Return the (X, Y) coordinate for the center point of the cell that contains the specified text.  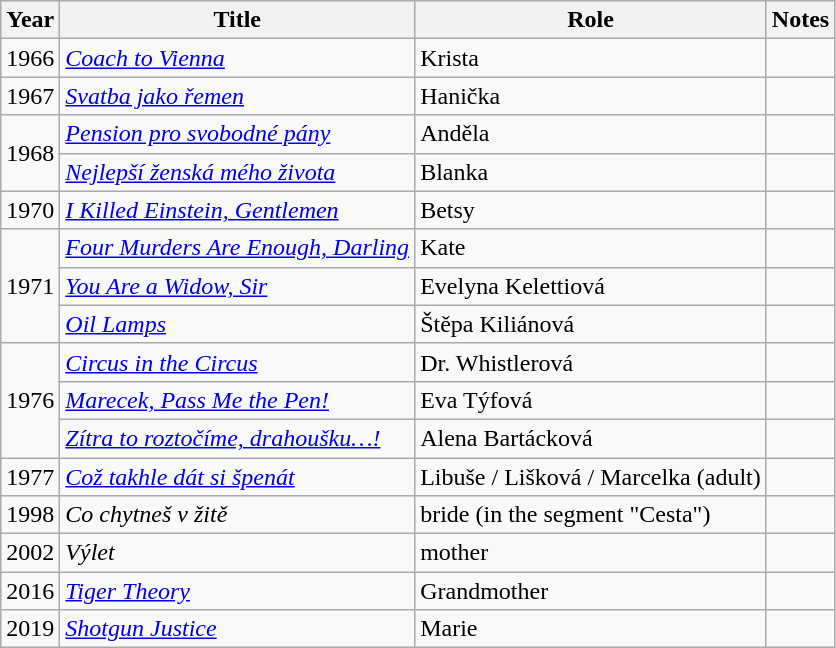
Oil Lamps (238, 324)
mother (591, 553)
1968 (30, 153)
Year (30, 20)
Výlet (238, 553)
Krista (591, 58)
Anděla (591, 134)
Nejlepší ženská mého života (238, 172)
Shotgun Justice (238, 629)
Co chytneš v žitě (238, 515)
Zítra to roztočíme, drahoušku…! (238, 438)
bride (in the segment "Cesta") (591, 515)
Kate (591, 248)
1966 (30, 58)
2019 (30, 629)
1971 (30, 286)
Dr. Whistlerová (591, 362)
Blanka (591, 172)
Circus in the Circus (238, 362)
1970 (30, 210)
Tiger Theory (238, 591)
Evelyna Kelettiová (591, 286)
Marecek, Pass Me the Pen! (238, 400)
Marie (591, 629)
1998 (30, 515)
Eva Týfová (591, 400)
2002 (30, 553)
Notes (800, 20)
Betsy (591, 210)
Title (238, 20)
Four Murders Are Enough, Darling (238, 248)
1976 (30, 400)
Alena Bartácková (591, 438)
Coach to Vienna (238, 58)
Svatba jako řemen (238, 96)
Role (591, 20)
Což takhle dát si špenát (238, 477)
Grandmother (591, 591)
1967 (30, 96)
Štěpa Kiliánová (591, 324)
Pension pro svobodné pány (238, 134)
2016 (30, 591)
Hanička (591, 96)
Libuše / Lišková / Marcelka (adult) (591, 477)
I Killed Einstein, Gentlemen (238, 210)
You Are a Widow, Sir (238, 286)
1977 (30, 477)
